Capture the cell that displays the provided text and extract its [X, Y] central coordinate. 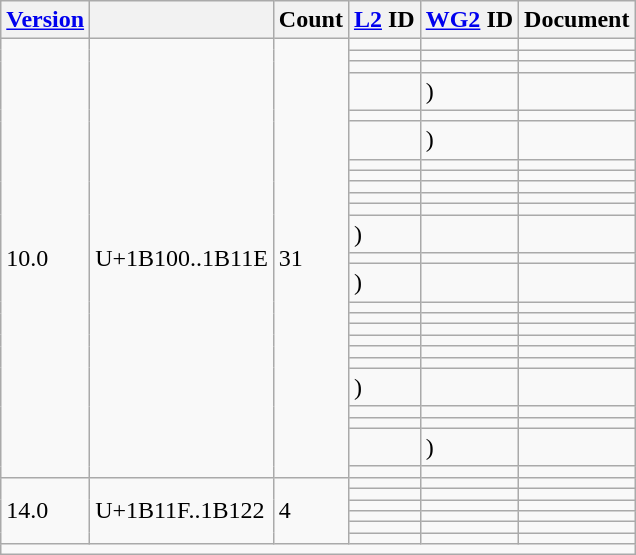
10.0 [46, 258]
Document [577, 20]
L2 ID [384, 20]
Count [310, 20]
4 [310, 510]
14.0 [46, 510]
Version [46, 20]
U+1B100..1B11E [182, 258]
WG2 ID [469, 20]
31 [310, 258]
U+1B11F..1B122 [182, 510]
